Search for the cell housing the specified text and yield its (X, Y) center coordinate. 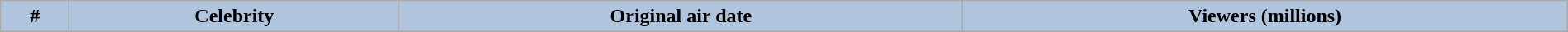
Celebrity (235, 16)
Original air date (681, 16)
# (35, 16)
Viewers (millions) (1265, 16)
